Determine the (x, y) coordinate at the center of the cell enclosing the given text.  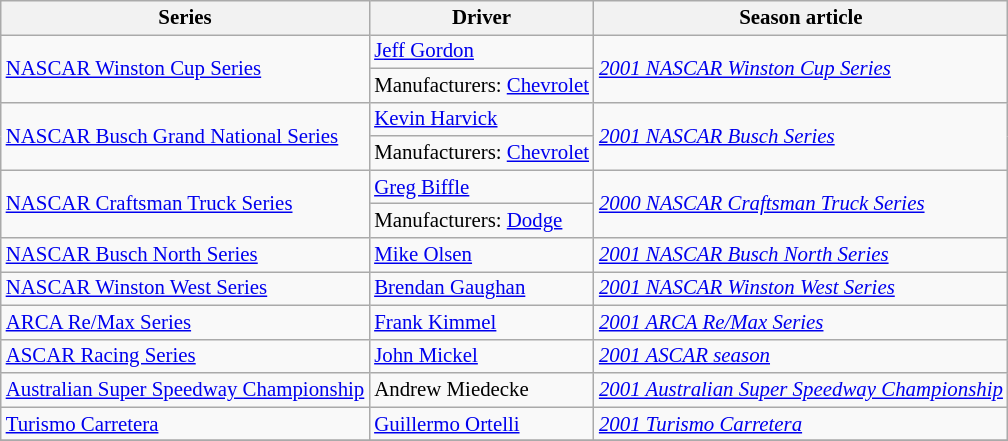
Driver (482, 18)
Greg Biffle (482, 187)
2001 ASCAR season (801, 356)
NASCAR Winston West Series (185, 288)
Manufacturers: Dodge (482, 221)
2001 Australian Super Speedway Championship (801, 390)
NASCAR Busch North Series (185, 255)
NASCAR Busch Grand National Series (185, 136)
Australian Super Speedway Championship (185, 390)
Mike Olsen (482, 255)
Guillermo Ortelli (482, 424)
Season article (801, 18)
2001 ARCA Re/Max Series (801, 322)
Brendan Gaughan (482, 288)
Andrew Miedecke (482, 390)
Turismo Carretera (185, 424)
2001 Turismo Carretera (801, 424)
2001 NASCAR Busch North Series (801, 255)
2001 NASCAR Busch Series (801, 136)
Series (185, 18)
2001 NASCAR Winston West Series (801, 288)
ARCA Re/Max Series (185, 322)
2000 NASCAR Craftsman Truck Series (801, 204)
Kevin Harvick (482, 119)
Frank Kimmel (482, 322)
John Mickel (482, 356)
NASCAR Craftsman Truck Series (185, 204)
Jeff Gordon (482, 51)
ASCAR Racing Series (185, 356)
2001 NASCAR Winston Cup Series (801, 68)
NASCAR Winston Cup Series (185, 68)
